Scan for the cell matching the given text and deliver its [X, Y] coordinate at center. 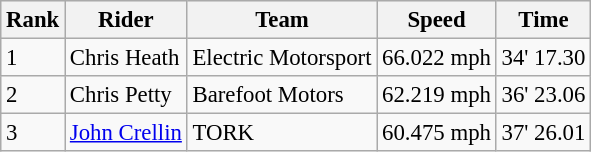
John Crellin [126, 133]
Team [282, 20]
Barefoot Motors [282, 95]
Speed [436, 20]
Chris Heath [126, 58]
Electric Motorsport [282, 58]
Rider [126, 20]
Rank [33, 20]
TORK [282, 133]
1 [33, 58]
34' 17.30 [543, 58]
62.219 mph [436, 95]
66.022 mph [436, 58]
36' 23.06 [543, 95]
Time [543, 20]
2 [33, 95]
60.475 mph [436, 133]
37' 26.01 [543, 133]
Chris Petty [126, 95]
3 [33, 133]
